Return [x, y] of the center of cell containing provided text 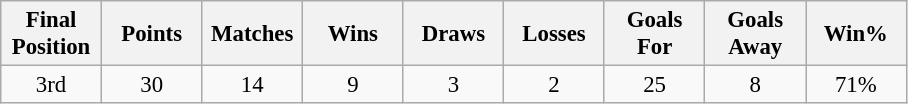
71% [856, 85]
9 [354, 85]
14 [252, 85]
Goals Away [756, 34]
2 [554, 85]
25 [654, 85]
Win% [856, 34]
Wins [354, 34]
Points [152, 34]
Matches [252, 34]
Draws [454, 34]
3 [454, 85]
Final Position [52, 34]
Goals For [654, 34]
30 [152, 85]
8 [756, 85]
3rd [52, 85]
Losses [554, 34]
